Identify which cell holds the provided text, then report its (x, y) central coordinate. 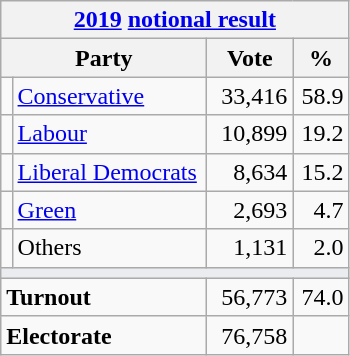
2,693 (250, 210)
2.0 (321, 248)
Party (104, 58)
58.9 (321, 96)
33,416 (250, 96)
% (321, 58)
Turnout (104, 297)
Labour (110, 134)
Others (110, 248)
Liberal Democrats (110, 172)
Vote (250, 58)
8,634 (250, 172)
Electorate (104, 335)
4.7 (321, 210)
15.2 (321, 172)
74.0 (321, 297)
10,899 (250, 134)
1,131 (250, 248)
76,758 (250, 335)
Green (110, 210)
19.2 (321, 134)
56,773 (250, 297)
2019 notional result (175, 20)
Conservative (110, 96)
